Identify which cell holds the provided text, then report its [x, y] central coordinate. 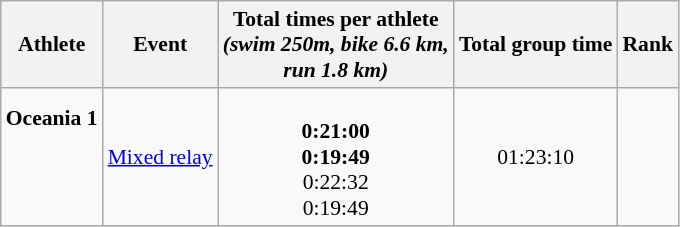
Total group time [536, 44]
01:23:10 [536, 157]
Rank [648, 44]
0:21:000:19:490:22:320:19:49 [336, 157]
Mixed relay [160, 157]
Athlete [52, 44]
Event [160, 44]
Oceania 1 [52, 157]
Total times per athlete (swim 250m, bike 6.6 km, run 1.8 km) [336, 44]
